Detect which cell encompasses the target text, then output its (X, Y) center coordinate. 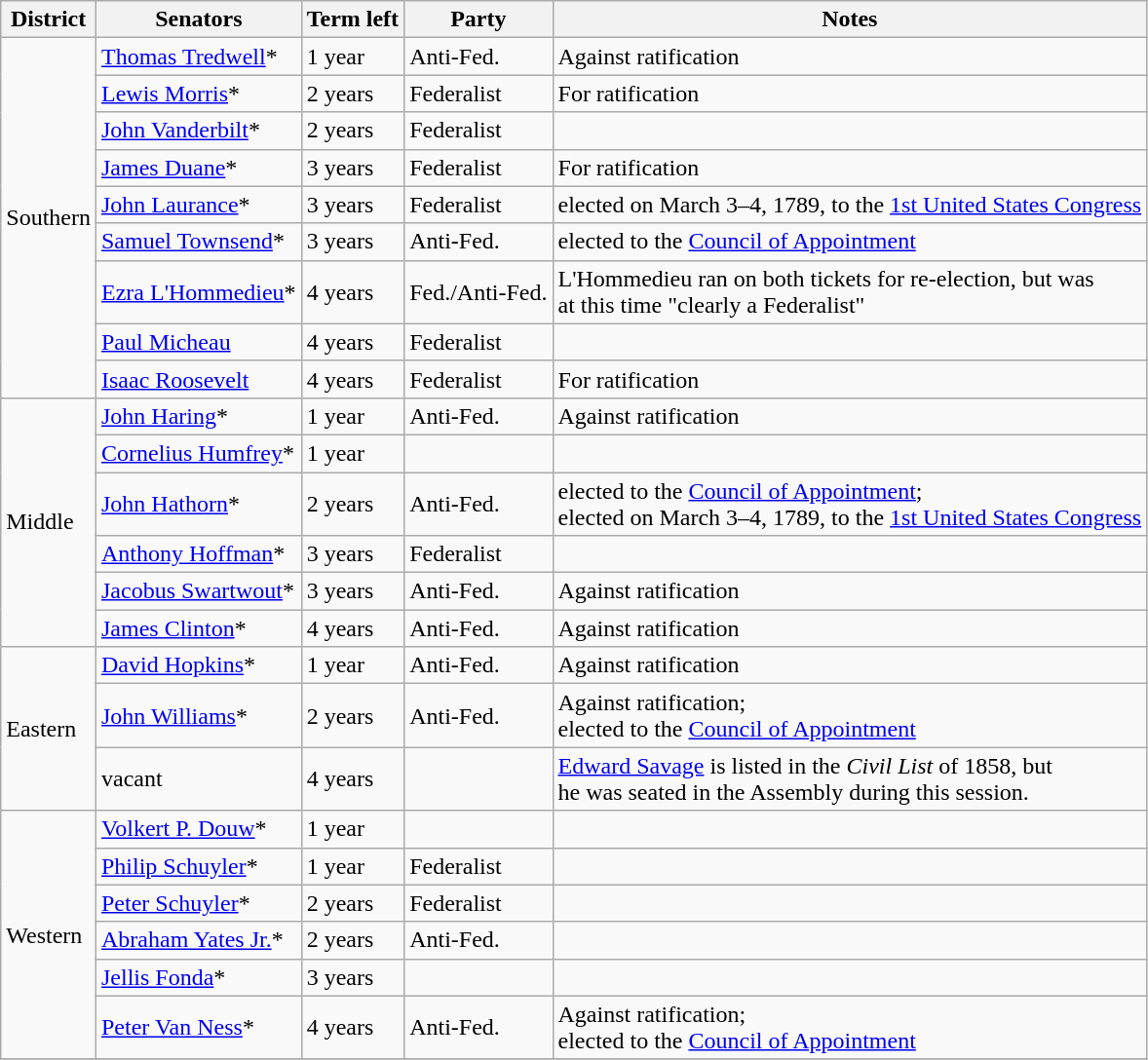
Isaac Roosevelt (199, 379)
Peter Schuyler* (199, 903)
John Haring* (199, 416)
L'Hommedieu ran on both tickets for re-election, but was at this time "clearly a Federalist" (850, 292)
Samuel Townsend* (199, 242)
John Williams* (199, 715)
Fed./Anti-Fed. (478, 292)
Peter Van Ness* (199, 1027)
elected to the Council of Appointment (850, 242)
Middle (49, 522)
elected on March 3–4, 1789, to the 1st United States Congress (850, 205)
District (49, 19)
Jellis Fonda* (199, 977)
Edward Savage is listed in the Civil List of 1858, but he was seated in the Assembly during this session. (850, 779)
Jacobus Swartwout* (199, 591)
David Hopkins* (199, 665)
Southern (49, 218)
Term left (353, 19)
Lewis Morris* (199, 94)
James Clinton* (199, 628)
James Duane* (199, 168)
Anthony Hoffman* (199, 554)
Western (49, 935)
Paul Micheau (199, 342)
Notes (850, 19)
Volkert P. Douw* (199, 829)
Cornelius Humfrey* (199, 453)
Senators (199, 19)
Philip Schuyler* (199, 866)
elected to the Council of Appointment; elected on March 3–4, 1789, to the 1st United States Congress (850, 503)
Eastern (49, 729)
John Vanderbilt* (199, 131)
Ezra L'Hommedieu* (199, 292)
John Hathorn* (199, 503)
John Laurance* (199, 205)
Abraham Yates Jr.* (199, 940)
vacant (199, 779)
Party (478, 19)
Thomas Tredwell* (199, 57)
